Scan for the cell matching the given text and deliver its (X, Y) coordinate at center. 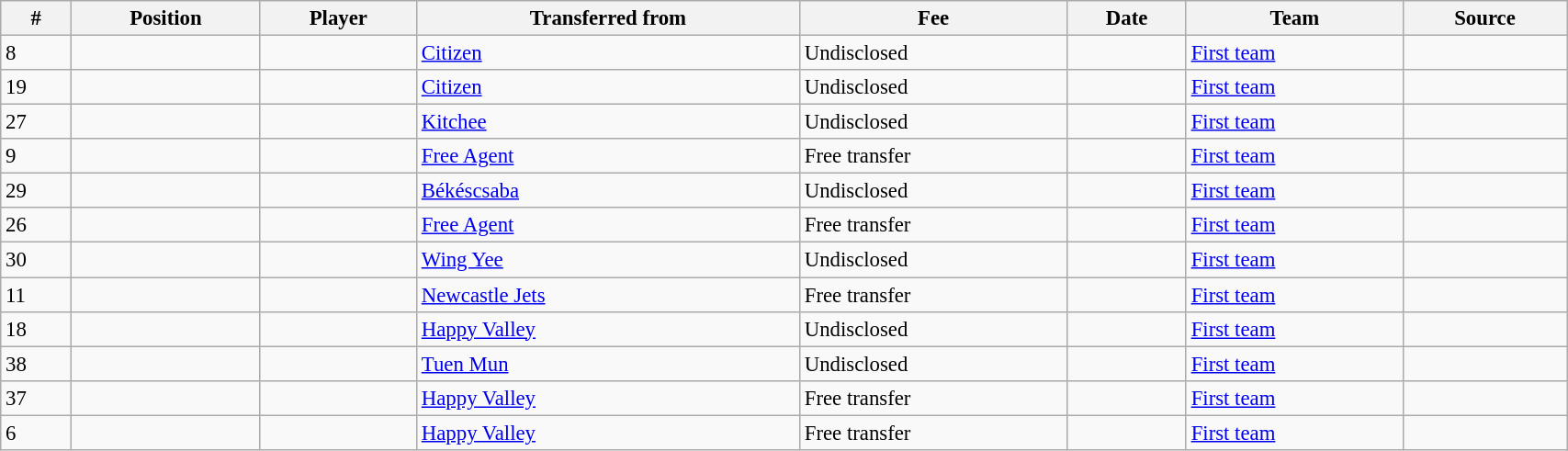
Békéscsaba (608, 191)
38 (37, 364)
19 (37, 87)
Team (1294, 18)
9 (37, 156)
# (37, 18)
Wing Yee (608, 260)
Tuen Mun (608, 364)
6 (37, 433)
Transferred from (608, 18)
Source (1484, 18)
11 (37, 295)
Date (1127, 18)
Position (165, 18)
Kitchee (608, 122)
37 (37, 398)
26 (37, 225)
18 (37, 329)
29 (37, 191)
Fee (933, 18)
27 (37, 122)
Newcastle Jets (608, 295)
Player (338, 18)
30 (37, 260)
8 (37, 53)
